Output the [x, y] coordinate of the center of the cell containing the given text.  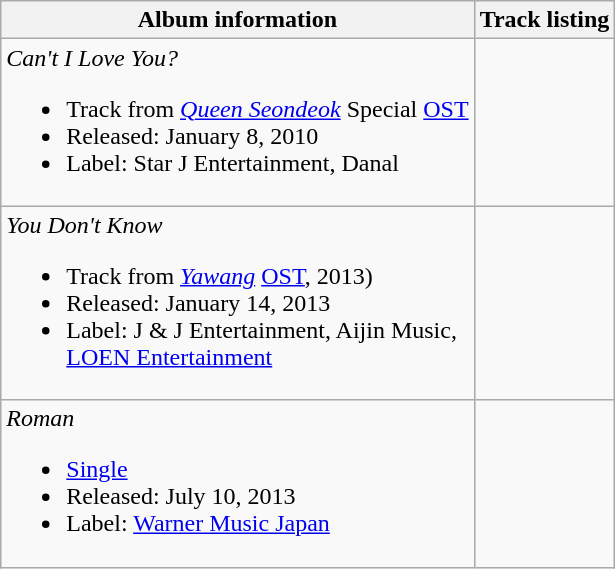
Track listing [544, 20]
Album information [238, 20]
Can't I Love You?Track from Queen Seondeok Special OSTReleased: January 8, 2010Label: Star J Entertainment, Danal [238, 122]
RomanSingleReleased: July 10, 2013Label: Warner Music Japan [238, 484]
You Don't KnowTrack from Yawang OST, 2013)Released: January 14, 2013Label: J & J Entertainment, Aijin Music, LOEN Entertainment [238, 303]
